From the cell containing the given text, extract its center point as [X, Y] coordinate. 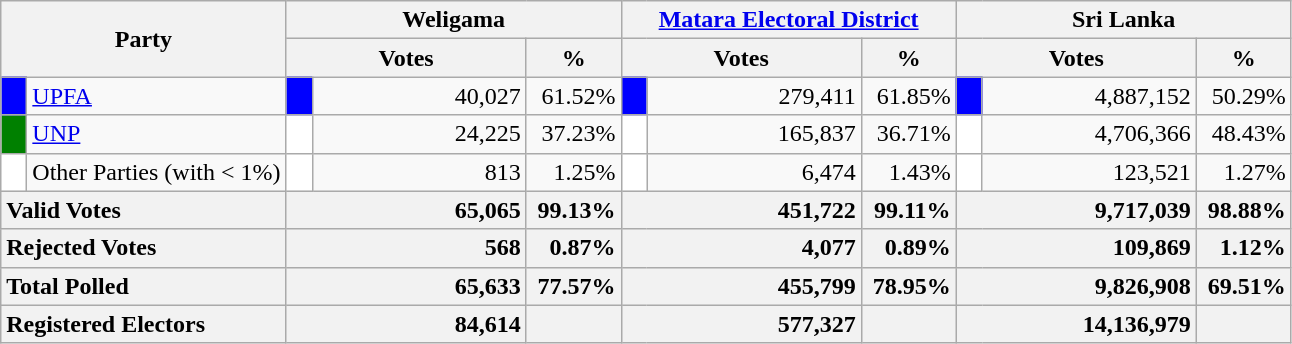
279,411 [754, 96]
Rejected Votes [144, 248]
Other Parties (with < 1%) [156, 172]
36.71% [908, 134]
UNP [156, 134]
99.13% [574, 210]
123,521 [1089, 172]
0.89% [908, 248]
65,633 [406, 286]
1.25% [574, 172]
Valid Votes [144, 210]
14,136,979 [1076, 324]
Matara Electoral District [788, 20]
40,027 [419, 96]
577,327 [741, 324]
Party [144, 39]
Weligama [454, 20]
Registered Electors [144, 324]
109,869 [1076, 248]
1.27% [1244, 172]
1.12% [1244, 248]
0.87% [574, 248]
451,722 [741, 210]
84,614 [406, 324]
98.88% [1244, 210]
4,077 [741, 248]
48.43% [1244, 134]
4,887,152 [1089, 96]
99.11% [908, 210]
813 [419, 172]
61.85% [908, 96]
37.23% [574, 134]
165,837 [754, 134]
61.52% [574, 96]
24,225 [419, 134]
4,706,366 [1089, 134]
50.29% [1244, 96]
9,717,039 [1076, 210]
65,065 [406, 210]
Total Polled [144, 286]
568 [406, 248]
6,474 [754, 172]
1.43% [908, 172]
78.95% [908, 286]
UPFA [156, 96]
9,826,908 [1076, 286]
77.57% [574, 286]
455,799 [741, 286]
Sri Lanka [1124, 20]
69.51% [1244, 286]
